Determine the (X, Y) coordinate at the center of the cell enclosing the given text.  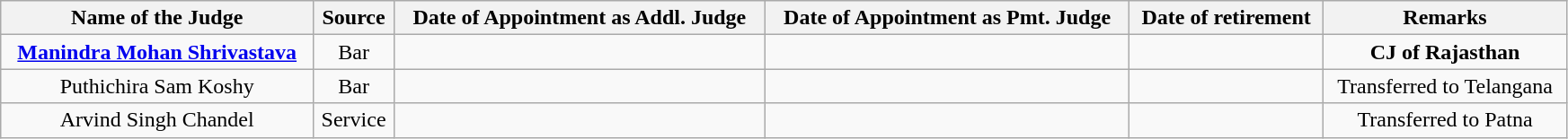
Arvind Singh Chandel (157, 120)
Source (354, 18)
Transferred to Patna (1445, 120)
Service (354, 120)
Date of Appointment as Addl. Judge (579, 18)
Puthichira Sam Koshy (157, 86)
Date of Appointment as Pmt. Judge (947, 18)
Transferred to Telangana (1445, 86)
Date of retirement (1227, 18)
Manindra Mohan Shrivastava (157, 52)
Name of the Judge (157, 18)
Remarks (1445, 18)
CJ of Rajasthan (1445, 52)
